From the cell containing the given text, extract its center point as [x, y] coordinate. 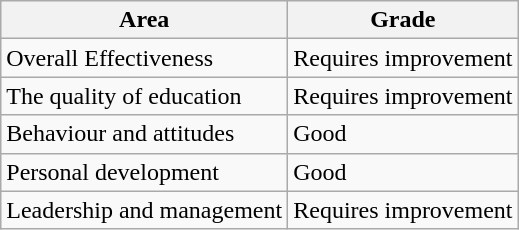
Personal development [144, 172]
Leadership and management [144, 210]
Behaviour and attitudes [144, 134]
Area [144, 20]
Overall Effectiveness [144, 58]
The quality of education [144, 96]
Grade [403, 20]
